Extract the (X, Y) coordinate from the center of the cell holding the provided text.  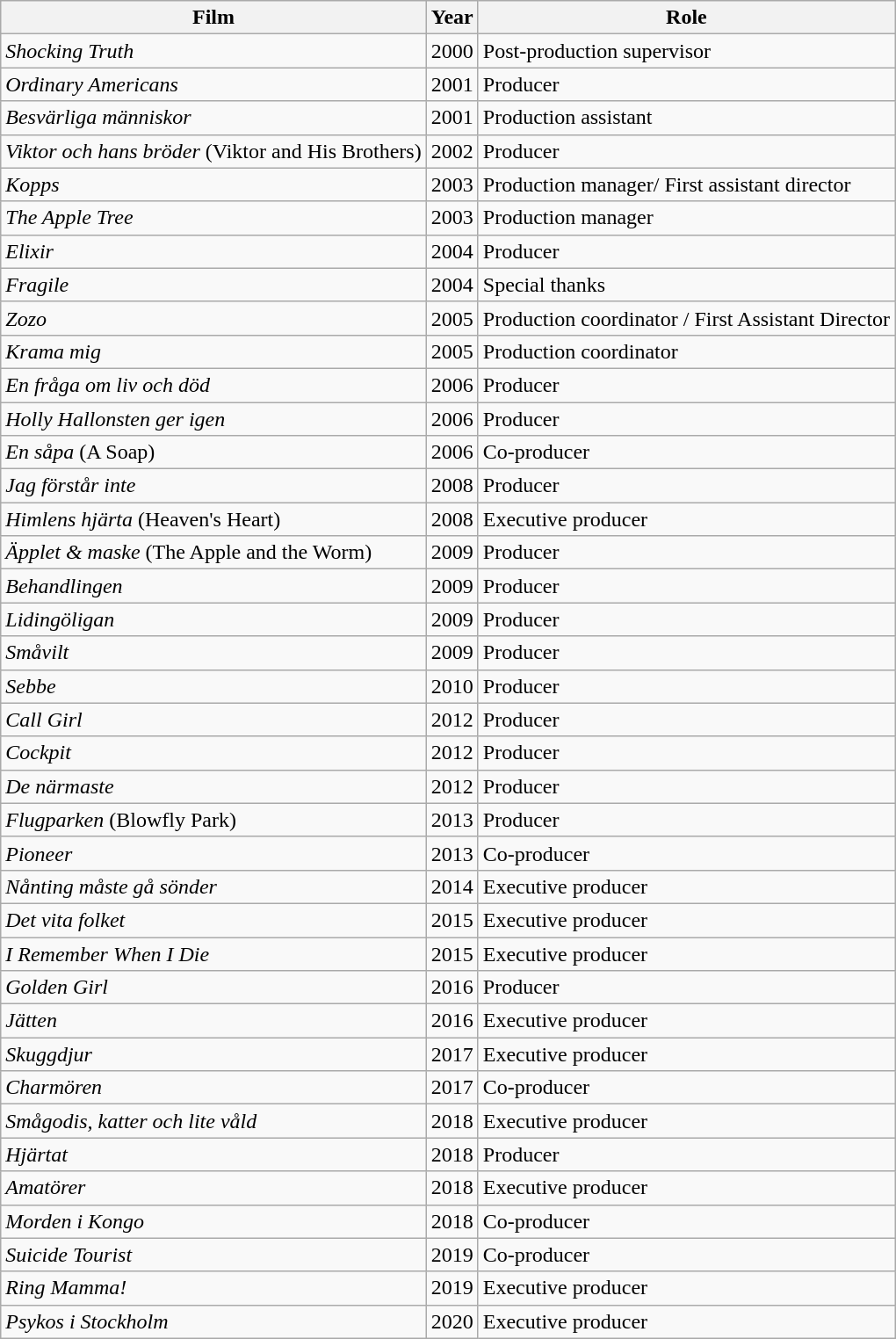
Production manager (686, 218)
Elixir (213, 251)
Smågodis, katter och lite våld (213, 1121)
Year (452, 18)
Lidingöligan (213, 619)
Cockpit (213, 753)
Äpplet & maske (The Apple and the Worm) (213, 553)
Krama mig (213, 351)
The Apple Tree (213, 218)
Sebbe (213, 686)
Psykos i Stockholm (213, 1321)
Production coordinator / First Assistant Director (686, 318)
En såpa (A Soap) (213, 452)
Besvärliga människor (213, 118)
Hjärtat (213, 1154)
Det vita folket (213, 920)
Amatörer (213, 1188)
Viktor och hans bröder (Viktor and His Brothers) (213, 151)
Production assistant (686, 118)
Role (686, 18)
Behandlingen (213, 586)
Himlens hjärta (Heaven's Heart) (213, 519)
Jag förstår inte (213, 486)
Film (213, 18)
Morden i Kongo (213, 1221)
Call Girl (213, 720)
En fråga om liv och död (213, 385)
De närmaste (213, 786)
Holly Hallonsten ger igen (213, 419)
Production manager/ First assistant director (686, 185)
Pioneer (213, 853)
Golden Girl (213, 988)
Skuggdjur (213, 1054)
Production coordinator (686, 351)
Kopps (213, 185)
2000 (452, 51)
I Remember When I Die (213, 953)
Jätten (213, 1021)
Fragile (213, 285)
2020 (452, 1321)
2010 (452, 686)
Charmören (213, 1088)
2002 (452, 151)
Nånting måste gå sönder (213, 887)
Ring Mamma! (213, 1288)
Suicide Tourist (213, 1255)
Småvilt (213, 653)
Post-production supervisor (686, 51)
Zozo (213, 318)
Flugparken (Blowfly Park) (213, 820)
Shocking Truth (213, 51)
Ordinary Americans (213, 84)
2014 (452, 887)
Special thanks (686, 285)
